Locate the cell with the specified text and output its (x, y) center coordinate. 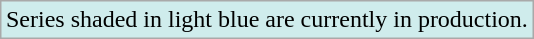
Series shaded in light blue are currently in production. (266, 19)
